Locate the cell with the specified text and output its [X, Y] center coordinate. 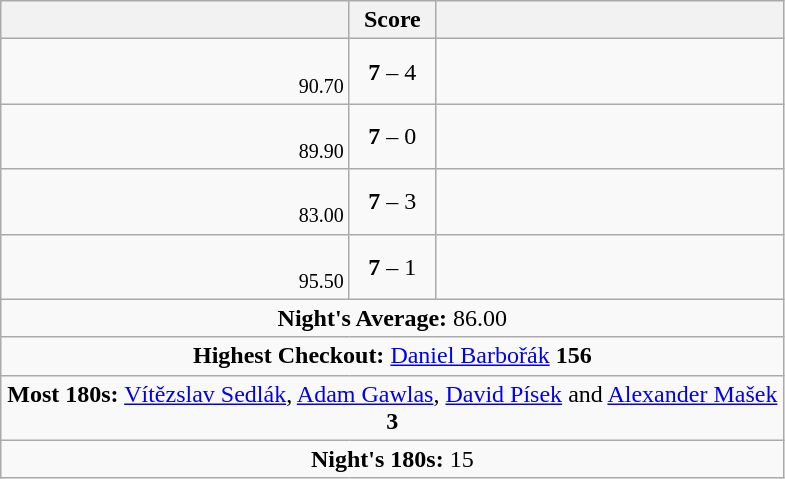
90.70 [176, 72]
Most 180s: Vítězslav Sedlák, Adam Gawlas, David Písek and Alexander Mašek 3 [392, 408]
95.50 [176, 266]
7 – 4 [392, 72]
7 – 1 [392, 266]
Highest Checkout: Daniel Barbořák 156 [392, 356]
83.00 [176, 202]
7 – 3 [392, 202]
Night's Average: 86.00 [392, 318]
7 – 0 [392, 136]
Score [392, 20]
Night's 180s: 15 [392, 459]
89.90 [176, 136]
